Find where the given text appears and provide that cell's center as [x, y] coordinate. 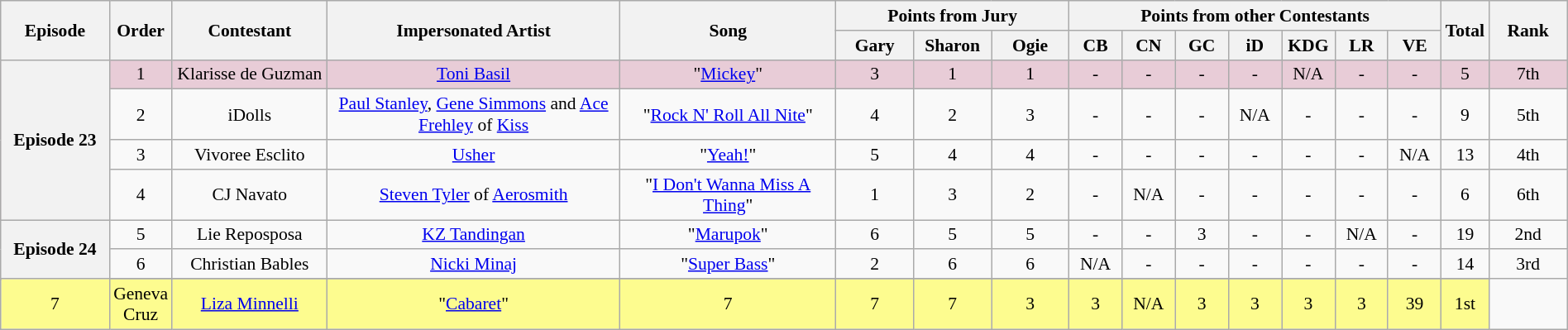
Vivoree Esclito [250, 155]
7th [1528, 74]
Gary [875, 45]
Episode 24 [55, 250]
Steven Tyler of Aerosmith [474, 195]
Rank [1528, 30]
LR [1361, 45]
GC [1202, 45]
Lie Reposposa [250, 235]
5th [1528, 114]
Points from other Contestants [1255, 16]
CJ Navato [250, 195]
"Rock N' Roll All Nite" [728, 114]
3rd [1528, 265]
Christian Bables [250, 265]
CN [1149, 45]
Nicki Minaj [474, 265]
"Yeah!" [728, 155]
"Marupok" [728, 235]
iD [1255, 45]
Usher [474, 155]
KDG [1308, 45]
Order [141, 30]
Episode [55, 30]
6th [1528, 195]
13 [1465, 155]
Points from Jury [953, 16]
Ogie [1030, 45]
"Super Bass" [728, 265]
9 [1465, 114]
Impersonated Artist [474, 30]
4th [1528, 155]
Sharon [953, 45]
iDolls [250, 114]
CB [1095, 45]
19 [1465, 235]
VE [1414, 45]
Liza Minnelli [250, 304]
"Mickey" [728, 74]
Paul Stanley, Gene Simmons and Ace Frehley of Kiss [474, 114]
Contestant [250, 30]
Song [728, 30]
Geneva Cruz [141, 304]
Episode 23 [55, 140]
1st [1465, 304]
KZ Tandingan [474, 235]
Klarisse de Guzman [250, 74]
2nd [1528, 235]
Toni Basil [474, 74]
14 [1465, 265]
39 [1414, 304]
Total [1465, 30]
"I Don't Wanna Miss A Thing" [728, 195]
"Cabaret" [474, 304]
